Locate the cell with the specified text and output its (X, Y) center coordinate. 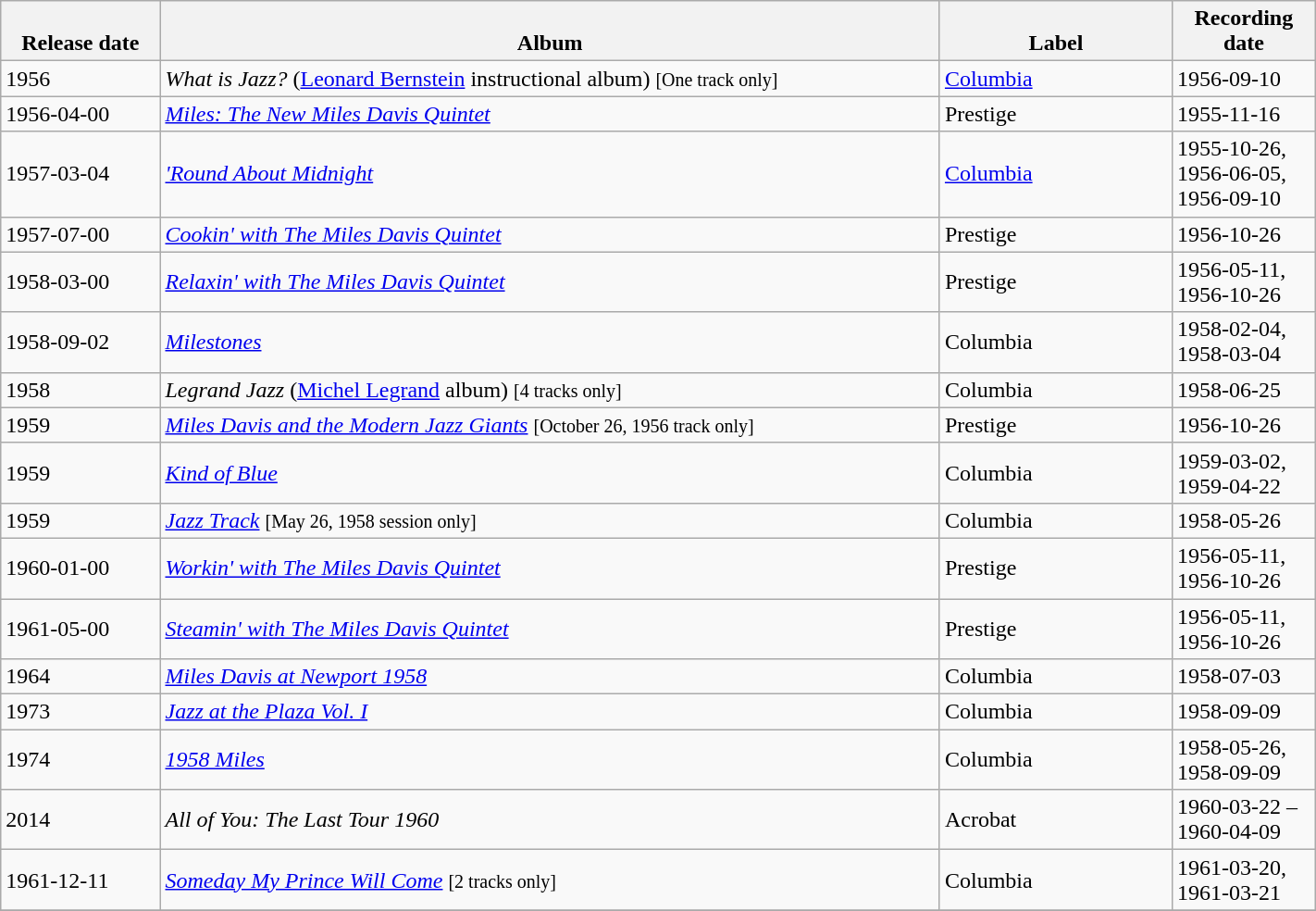
1960-01-00 (81, 568)
What is Jazz? (Leonard Bernstein instructional album) [One track only] (550, 79)
Kind of Blue (550, 472)
1958-06-25 (1244, 390)
Recording date (1244, 31)
Legrand Jazz (Michel Legrand album) [4 tracks only] (550, 390)
1958 Miles (550, 759)
1961-05-00 (81, 628)
1956-09-10 (1244, 79)
Miles: The New Miles Davis Quintet (550, 114)
Label (1055, 31)
Jazz at the Plaza Vol. I (550, 712)
'Round About Midnight (550, 174)
1957-07-00 (81, 234)
1958-05-26, 1958-09-09 (1244, 759)
Milestones (550, 343)
1958-05-26 (1244, 520)
1960-03-22 – 1960-04-09 (1244, 820)
1974 (81, 759)
1955-11-16 (1244, 114)
Steamin' with The Miles Davis Quintet (550, 628)
1958-02-04, 1958-03-04 (1244, 343)
1957-03-04 (81, 174)
2014 (81, 820)
Relaxin' with The Miles Davis Quintet (550, 281)
1958-03-00 (81, 281)
Workin' with The Miles Davis Quintet (550, 568)
Release date (81, 31)
Album (550, 31)
Cookin' with The Miles Davis Quintet (550, 234)
Miles Davis and the Modern Jazz Giants [October 26, 1956 track only] (550, 425)
1973 (81, 712)
1956 (81, 79)
1958-09-02 (81, 343)
Jazz Track [May 26, 1958 session only] (550, 520)
1956-04-00 (81, 114)
1958 (81, 390)
Miles Davis at Newport 1958 (550, 677)
1955-10-26, 1956-06-05, 1956-09-10 (1244, 174)
1961-03-20, 1961-03-21 (1244, 880)
Acrobat (1055, 820)
Someday My Prince Will Come [2 tracks only] (550, 880)
1959-03-02, 1959-04-22 (1244, 472)
1964 (81, 677)
1961-12-11 (81, 880)
1958-09-09 (1244, 712)
All of You: The Last Tour 1960 (550, 820)
1958-07-03 (1244, 677)
